Detect which cell encompasses the target text, then output its (x, y) center coordinate. 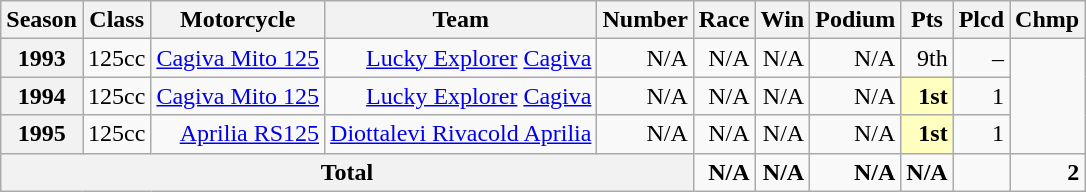
2 (1048, 172)
Plcd (981, 20)
9th (927, 58)
Pts (927, 20)
Season (42, 20)
1994 (42, 96)
Win (782, 20)
Number (645, 20)
Class (116, 20)
Podium (856, 20)
Total (348, 172)
Motorcycle (238, 20)
1995 (42, 134)
Team (461, 20)
– (981, 58)
Aprilia RS125 (238, 134)
Chmp (1048, 20)
Diottalevi Rivacold Aprilia (461, 134)
1993 (42, 58)
Race (724, 20)
